Return the [X, Y] coordinate for the center point of the cell that contains the specified text.  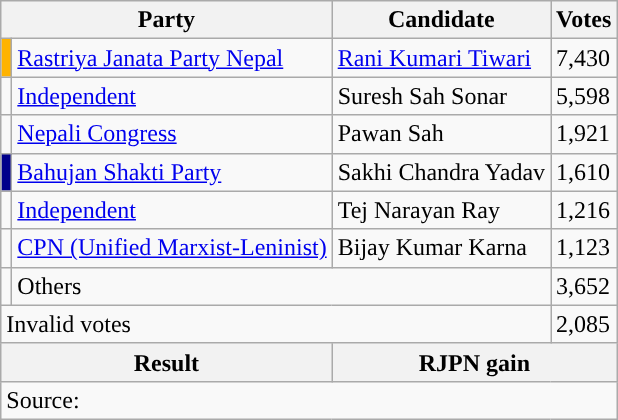
Rastriya Janata Party Nepal [172, 58]
2,085 [584, 324]
Party [166, 20]
1,921 [584, 134]
Sakhi Chandra Yadav [441, 172]
Pawan Sah [441, 134]
CPN (Unified Marxist-Leninist) [172, 248]
7,430 [584, 58]
1,610 [584, 172]
Others [282, 286]
Invalid votes [276, 324]
RJPN gain [474, 362]
Source: [309, 400]
Result [166, 362]
1,216 [584, 210]
Suresh Sah Sonar [441, 96]
Tej Narayan Ray [441, 210]
1,123 [584, 248]
Votes [584, 20]
5,598 [584, 96]
Nepali Congress [172, 134]
Bijay Kumar Karna [441, 248]
3,652 [584, 286]
Rani Kumari Tiwari [441, 58]
Bahujan Shakti Party [172, 172]
Candidate [441, 20]
